Return the [x, y] coordinate for the center point of the cell that contains the specified text.  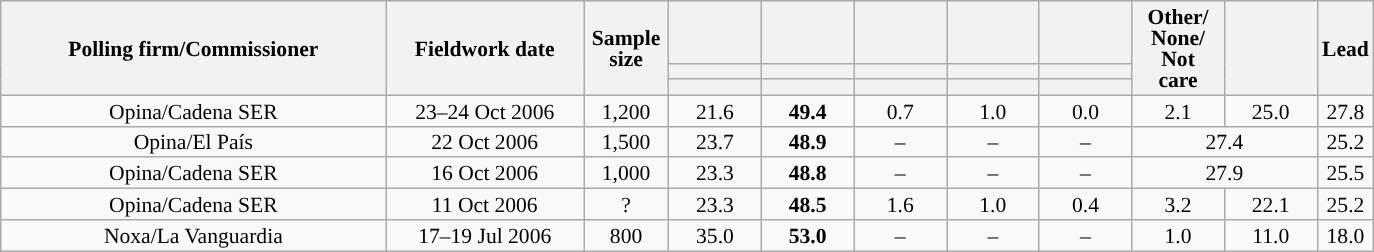
16 Oct 2006 [485, 174]
48.8 [808, 174]
17–19 Jul 2006 [485, 236]
Opina/El País [194, 142]
Fieldwork date [485, 48]
Polling firm/Commissioner [194, 48]
3.2 [1178, 204]
23.7 [716, 142]
Lead [1346, 48]
48.5 [808, 204]
25.5 [1346, 174]
35.0 [716, 236]
27.4 [1224, 142]
27.9 [1224, 174]
? [626, 204]
11.0 [1270, 236]
0.7 [900, 110]
0.4 [1086, 204]
2.1 [1178, 110]
0.0 [1086, 110]
53.0 [808, 236]
1,000 [626, 174]
1,500 [626, 142]
49.4 [808, 110]
21.6 [716, 110]
48.9 [808, 142]
1.6 [900, 204]
22 Oct 2006 [485, 142]
800 [626, 236]
Sample size [626, 48]
Other/None/Notcare [1178, 48]
25.0 [1270, 110]
22.1 [1270, 204]
Noxa/La Vanguardia [194, 236]
18.0 [1346, 236]
1,200 [626, 110]
27.8 [1346, 110]
23–24 Oct 2006 [485, 110]
11 Oct 2006 [485, 204]
